From the cell containing the given text, extract its center point as [X, Y] coordinate. 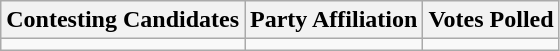
Contesting Candidates [123, 20]
Party Affiliation [334, 20]
Votes Polled [491, 20]
